Provide the (x, y) coordinate of the cell's center where the given text is located.  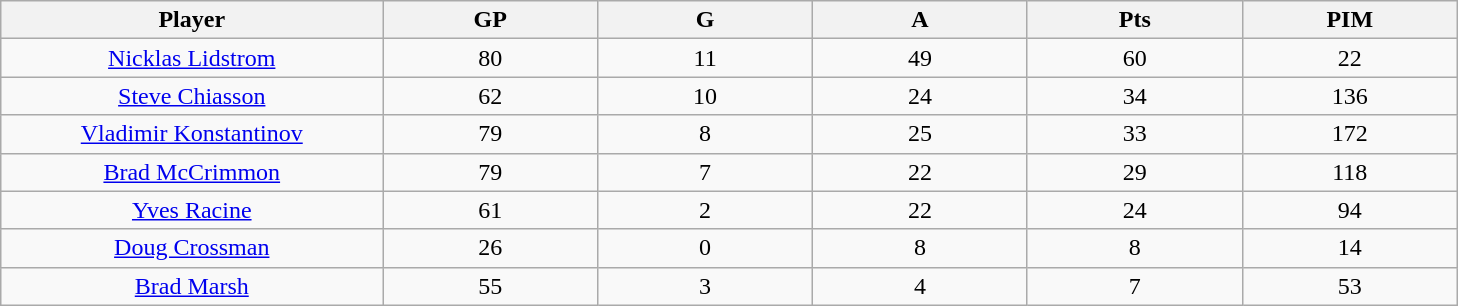
60 (1134, 58)
0 (706, 248)
Player (192, 20)
14 (1350, 248)
136 (1350, 96)
34 (1134, 96)
94 (1350, 210)
Doug Crossman (192, 248)
4 (920, 286)
26 (490, 248)
80 (490, 58)
G (706, 20)
Pts (1134, 20)
3 (706, 286)
53 (1350, 286)
11 (706, 58)
GP (490, 20)
PIM (1350, 20)
Vladimir Konstantinov (192, 134)
33 (1134, 134)
172 (1350, 134)
55 (490, 286)
29 (1134, 172)
49 (920, 58)
Steve Chiasson (192, 96)
A (920, 20)
Brad Marsh (192, 286)
2 (706, 210)
118 (1350, 172)
62 (490, 96)
25 (920, 134)
10 (706, 96)
Brad McCrimmon (192, 172)
Yves Racine (192, 210)
Nicklas Lidstrom (192, 58)
61 (490, 210)
